Provide the [x, y] coordinate of the cell's center where the given text is located.  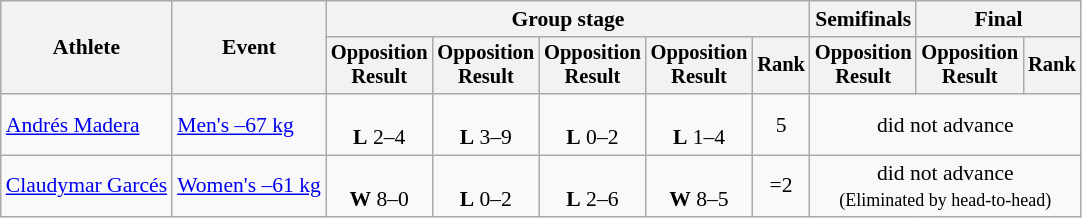
Group stage [568, 19]
Women's –61 kg [249, 186]
L 1–4 [700, 124]
L 2–4 [380, 124]
W 8–5 [700, 186]
did not advance(Eliminated by head-to-head) [946, 186]
W 8–0 [380, 186]
5 [781, 124]
Athlete [86, 48]
did not advance [946, 124]
Claudymar Garcés [86, 186]
Event [249, 48]
Andrés Madera [86, 124]
Men's –67 kg [249, 124]
L 3–9 [486, 124]
Final [998, 19]
L 2–6 [592, 186]
Semifinals [864, 19]
=2 [781, 186]
